For the text-containing cell, return its midpoint in [x, y] coordinate format. 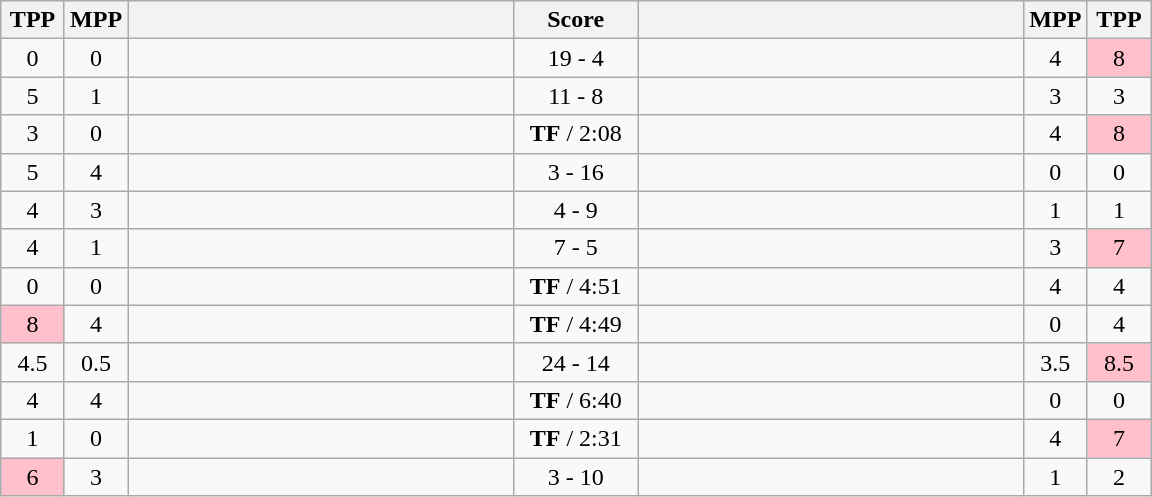
TF / 2:08 [576, 134]
3.5 [1056, 362]
3 - 10 [576, 477]
TF / 4:51 [576, 286]
Score [576, 20]
4 - 9 [576, 210]
24 - 14 [576, 362]
TF / 6:40 [576, 400]
3 - 16 [576, 172]
7 - 5 [576, 248]
TF / 4:49 [576, 324]
19 - 4 [576, 58]
4.5 [33, 362]
6 [33, 477]
0.5 [96, 362]
2 [1119, 477]
TF / 2:31 [576, 438]
8.5 [1119, 362]
11 - 8 [576, 96]
